Determine the [X, Y] coordinate at the center of the cell enclosing the given text.  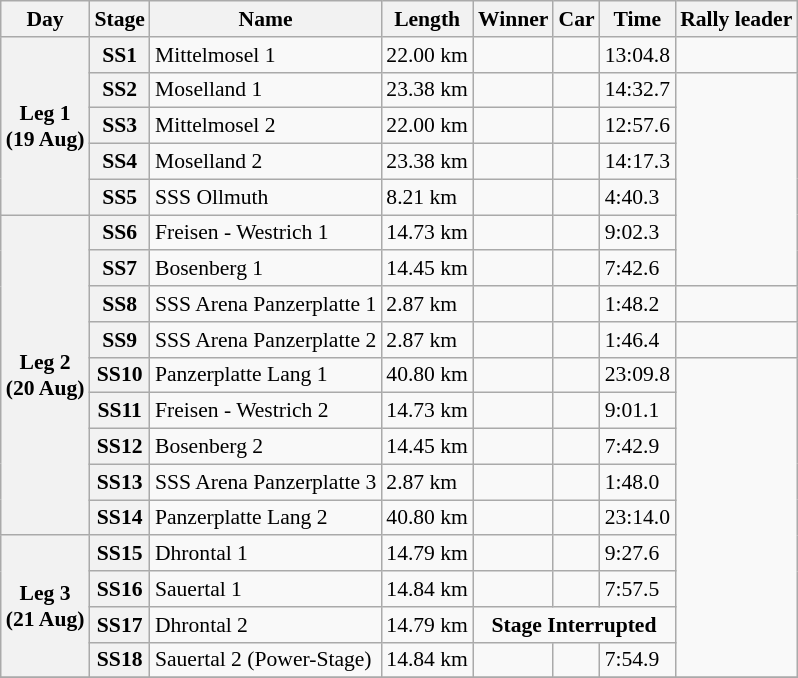
7:42.6 [638, 269]
Name [266, 19]
SS8 [119, 304]
1:48.0 [638, 482]
Freisen - Westrich 2 [266, 411]
SS2 [119, 90]
Bosenberg 1 [266, 269]
SSS Ollmuth [266, 197]
Leg 2(20 Aug) [46, 376]
Stage Interrupted [574, 625]
SSS Arena Panzerplatte 2 [266, 340]
Panzerplatte Lang 1 [266, 375]
SSS Arena Panzerplatte 3 [266, 482]
SS10 [119, 375]
SS16 [119, 589]
Car [576, 19]
Moselland 1 [266, 90]
SSS Arena Panzerplatte 1 [266, 304]
Sauertal 1 [266, 589]
SS11 [119, 411]
SS12 [119, 447]
Panzerplatte Lang 2 [266, 518]
9:27.6 [638, 554]
Length [427, 19]
Dhrontal 2 [266, 625]
Stage [119, 19]
23:14.0 [638, 518]
SS5 [119, 197]
SS9 [119, 340]
14:32.7 [638, 90]
Bosenberg 2 [266, 447]
Mittelmosel 1 [266, 55]
4:40.3 [638, 197]
SS18 [119, 660]
SS15 [119, 554]
7:57.5 [638, 589]
Freisen - Westrich 1 [266, 233]
23:09.8 [638, 375]
7:42.9 [638, 447]
SS14 [119, 518]
SS6 [119, 233]
Leg 3(21 Aug) [46, 607]
Mittelmosel 2 [266, 126]
1:48.2 [638, 304]
Day [46, 19]
9:02.3 [638, 233]
SS13 [119, 482]
14:17.3 [638, 162]
1:46.4 [638, 340]
Leg 1(19 Aug) [46, 126]
8.21 km [427, 197]
SS1 [119, 55]
13:04.8 [638, 55]
SS17 [119, 625]
Sauertal 2 (Power-Stage) [266, 660]
7:54.9 [638, 660]
Rally leader [736, 19]
SS7 [119, 269]
SS3 [119, 126]
Time [638, 19]
Winner [514, 19]
Dhrontal 1 [266, 554]
SS4 [119, 162]
9:01.1 [638, 411]
Moselland 2 [266, 162]
12:57.6 [638, 126]
